Return the [x, y] coordinate for the center point of the cell that contains the specified text.  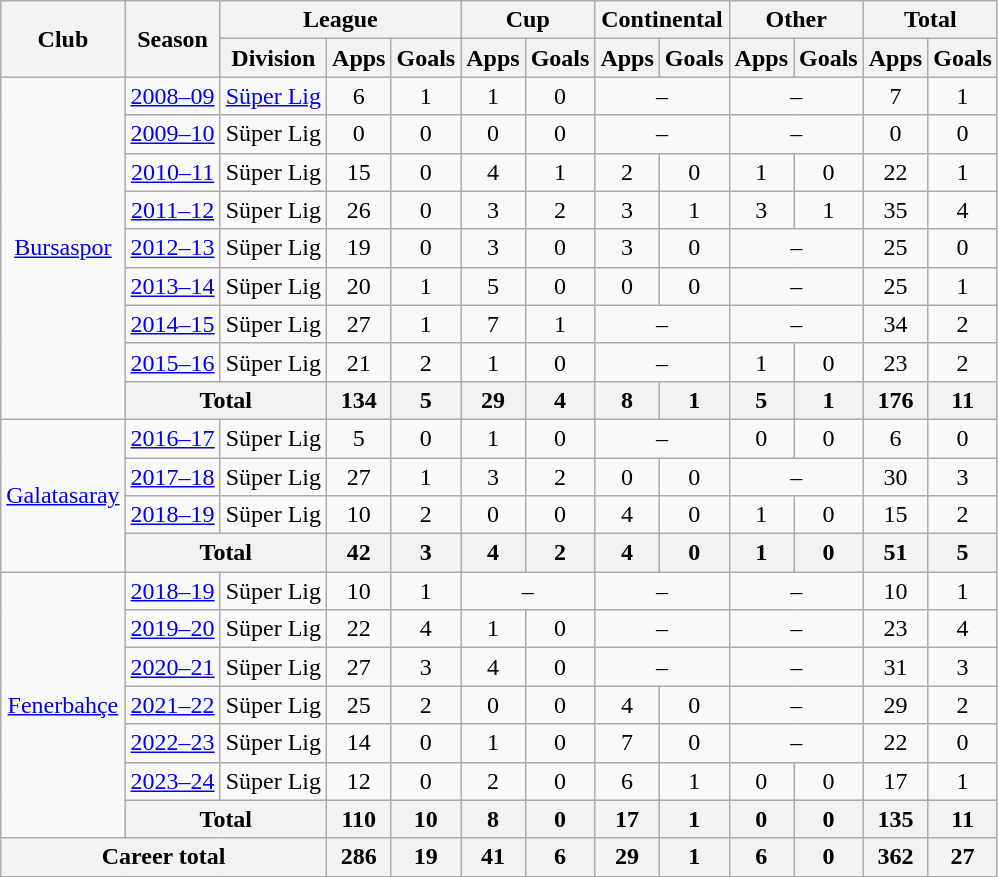
Cup [528, 20]
Fenerbahçe [63, 705]
35 [895, 210]
2020–21 [172, 667]
Season [172, 39]
26 [359, 210]
2023–24 [172, 781]
2012–13 [172, 248]
2016–17 [172, 438]
2010–11 [172, 172]
286 [359, 857]
21 [359, 362]
Other [796, 20]
30 [895, 477]
2021–22 [172, 705]
2014–15 [172, 324]
Galatasaray [63, 495]
2009–10 [172, 134]
31 [895, 667]
Division [273, 58]
176 [895, 400]
Club [63, 39]
Career total [164, 857]
20 [359, 286]
34 [895, 324]
Continental [662, 20]
110 [359, 819]
Bursaspor [63, 248]
2022–23 [172, 743]
134 [359, 400]
51 [895, 553]
362 [895, 857]
2013–14 [172, 286]
135 [895, 819]
League [340, 20]
14 [359, 743]
2017–18 [172, 477]
42 [359, 553]
2008–09 [172, 96]
2019–20 [172, 629]
12 [359, 781]
2015–16 [172, 362]
41 [493, 857]
2011–12 [172, 210]
